Capture the cell that displays the provided text and extract its [X, Y] central coordinate. 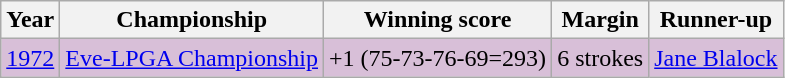
Jane Blalock [716, 58]
Championship [192, 20]
6 strokes [600, 58]
Year [30, 20]
Runner-up [716, 20]
+1 (75-73-76-69=293) [438, 58]
1972 [30, 58]
Eve-LPGA Championship [192, 58]
Winning score [438, 20]
Margin [600, 20]
